From the cell containing the given text, extract its center point as [X, Y] coordinate. 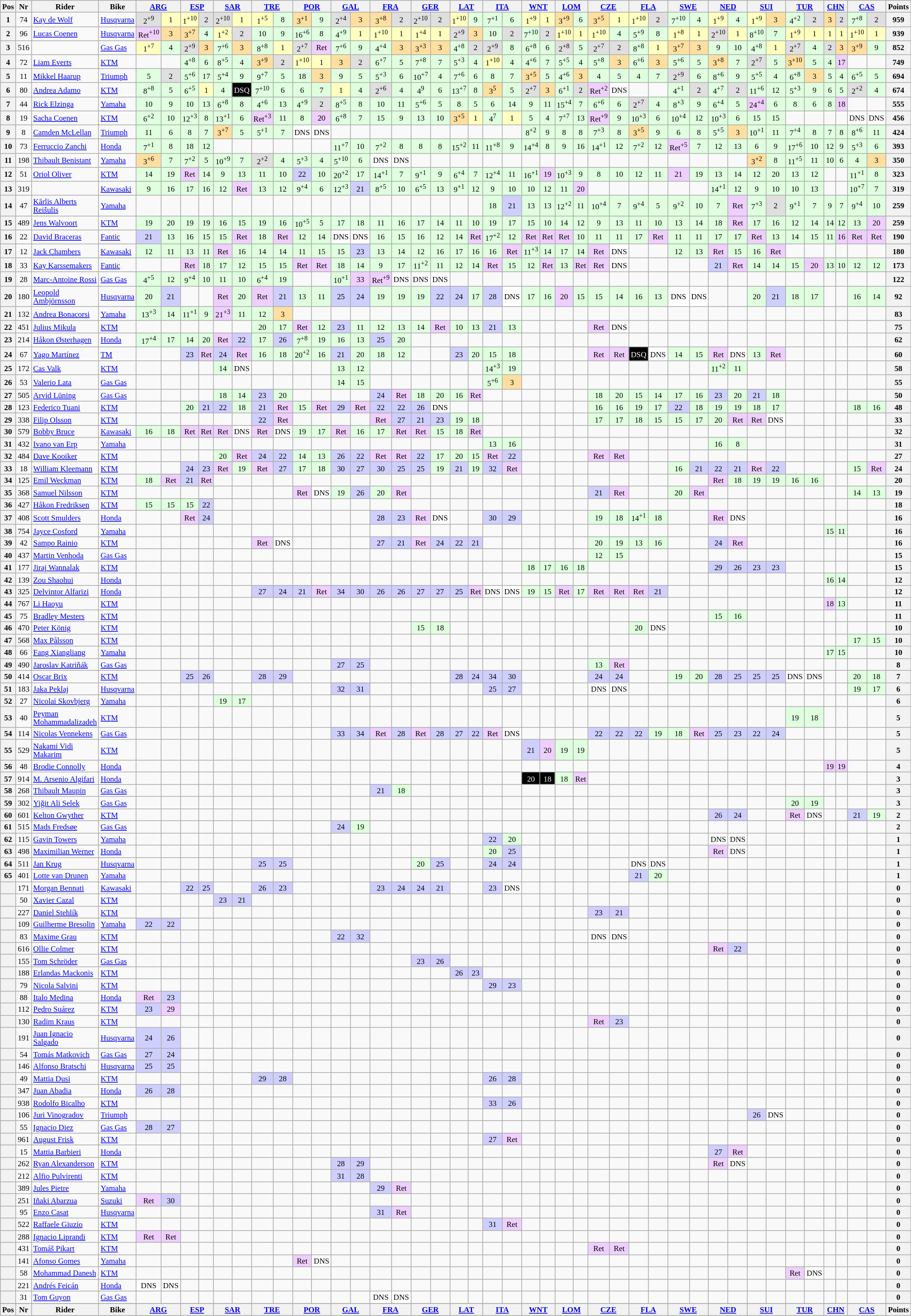
15+4 [564, 104]
Sacha Coenen [65, 118]
10+9 [223, 160]
3+10 [795, 62]
130 [23, 1021]
Leopold Ambjörnsson [65, 296]
Mohammad Danesh [65, 1273]
Håkon Østerhagen [65, 340]
456 [898, 118]
268 [23, 790]
11+8 [493, 146]
Oscar Brix [65, 677]
125 [23, 480]
155 [23, 961]
Martin Venhoda [65, 555]
132 [23, 314]
79 [23, 985]
3+2 [757, 160]
6+2 [149, 118]
9+2 [678, 205]
1+2 [223, 33]
221 [23, 1285]
Tom Schröder [65, 961]
Bobby Bruce [65, 431]
Nakami Vidi Makarim [65, 750]
24+4 [757, 104]
21+3 [223, 314]
674 [898, 90]
183 [23, 689]
Jack Chambers [65, 251]
92 [898, 296]
Daniel Stehlík [65, 912]
61 [8, 827]
Mikkel Haarup [65, 76]
177 [23, 567]
767 [23, 603]
Cas Valk [65, 368]
139 [23, 579]
Federico Tuani [65, 407]
73 [23, 146]
347 [23, 1091]
1+5 [262, 19]
17+2 [493, 237]
Jens Walvoort [65, 223]
Nicolai Skovbjerg [65, 701]
36 [8, 505]
749 [898, 62]
Alfio Pulvirenti [65, 1175]
4+7 [718, 90]
66 [23, 652]
38 [8, 531]
Andrea Adamo [65, 90]
Afonso Gomes [65, 1261]
67 [23, 354]
6+7 [381, 62]
Zou Shaohui [65, 579]
401 [23, 876]
368 [23, 492]
3+6 [149, 160]
Delvintor Alfarizi [65, 591]
Iñaki Abarzua [65, 1200]
515 [23, 827]
338 [23, 419]
Yiğit Ali Selek [65, 802]
64 [8, 863]
Ret+3 [262, 118]
601 [23, 815]
938 [23, 1103]
37 [8, 518]
8+10 [757, 33]
Rick Elzinga [65, 104]
Guilherme Bresolin [65, 924]
522 [23, 1224]
939 [898, 33]
Suzuki [118, 1200]
16+1 [531, 174]
Dave Kooiker [65, 456]
Ignacio Liprandi [65, 1236]
45 [8, 616]
Tomáš Pikart [65, 1249]
Nicola Salvini [65, 985]
12+2 [564, 205]
Yago Martínez [65, 354]
Mattia Barbieri [65, 1151]
Arvid Lüning [65, 395]
Brodie Connolly [65, 766]
Juri Vinogradov [65, 1115]
16+6 [302, 33]
171 [23, 888]
96 [23, 33]
106 [23, 1115]
212 [23, 1175]
Morgan Bennati [65, 888]
5+9 [639, 33]
511 [23, 863]
568 [23, 640]
Ignacio Diez [65, 1127]
David Braceras [65, 237]
1+7 [149, 48]
431 [23, 1249]
Kelton Gwyther [65, 815]
95 [23, 1212]
Ferruccio Zanchi [65, 146]
TM [118, 354]
Fang Xiangliang [65, 652]
123 [23, 407]
694 [898, 76]
William Kleemann [65, 468]
11+5 [795, 160]
11+7 [341, 146]
74 [23, 19]
8+2 [531, 132]
4+5 [149, 279]
188 [23, 973]
14+3 [493, 368]
13+3 [149, 314]
5+8 [599, 62]
Ryan Alexanderson [65, 1163]
Italo Medina [65, 997]
Camden McLellan [65, 132]
555 [898, 104]
Lucas Coenen [65, 33]
529 [23, 750]
490 [23, 664]
Jaroslav Katriňák [65, 664]
65 [8, 876]
Jiraj Wannalak [65, 567]
323 [898, 174]
389 [23, 1188]
470 [23, 628]
Ret+5 [678, 146]
Marc-Antoine Rossi [65, 279]
Emil Weckman [65, 480]
59 [8, 802]
Enzo Casat [65, 1212]
41 [8, 567]
505 [23, 395]
2+4 [341, 19]
Erlandas Mackonis [65, 973]
Jan Krug [65, 863]
227 [23, 912]
Peyman Mohammadalizadeh [65, 717]
80 [23, 90]
43 [8, 591]
Juan Ignacio Salgado [65, 1038]
Tom Guyon [65, 1297]
56 [8, 766]
8+3 [678, 104]
4+4 [381, 48]
424 [898, 132]
3+3 [421, 48]
288 [23, 1236]
Thibault Maupin [65, 790]
13+7 [459, 90]
17+6 [795, 146]
Radim Kraus [65, 1021]
11+6 [757, 90]
72 [23, 62]
39 [8, 543]
57 [8, 778]
Nicolas Vennekens [65, 733]
Håkon Fredriksen [65, 505]
754 [23, 531]
Ret+2 [599, 90]
15+2 [459, 146]
Kārlis Alberts Reišulis [65, 205]
616 [23, 949]
437 [23, 555]
414 [23, 677]
498 [23, 851]
451 [23, 327]
Ret+10 [149, 33]
Maxime Grau [65, 937]
Sampo Rainio [65, 543]
Kay de Wolf [65, 19]
198 [23, 160]
1+8 [678, 33]
5+1 [262, 132]
115 [23, 839]
190 [898, 237]
Peter König [65, 628]
52 [8, 701]
408 [23, 518]
August Frisk [65, 1139]
Filip Olsson [65, 419]
Alfonso Bratschi [65, 1066]
14+4 [531, 146]
961 [23, 1139]
88 [23, 997]
5+4 [223, 76]
172 [23, 368]
Li Haoyu [65, 603]
191 [23, 1038]
2+8 [564, 48]
112 [23, 1009]
1+4 [421, 33]
6+1 [564, 90]
7+4 [795, 132]
114 [23, 733]
173 [898, 265]
302 [23, 802]
Oriol Oliver [65, 174]
Rodolfo Bicalho [65, 1103]
516 [23, 48]
46 [8, 628]
7+7 [564, 118]
3+1 [302, 19]
Jayce Cosford [65, 531]
Jaka Peklaj [65, 689]
959 [898, 19]
325 [23, 591]
Mattia Dusi [65, 1078]
Mads Fredsøe [65, 827]
Max Pålsson [65, 640]
4+2 [795, 19]
852 [898, 48]
122 [898, 279]
Valerio Lata [65, 382]
427 [23, 505]
12+4 [493, 174]
Andrea Bonacorsi [65, 314]
5+10 [341, 160]
393 [898, 146]
489 [23, 223]
M. Arsenio Algifari [65, 778]
Ivano van Erp [65, 444]
214 [23, 340]
Liam Everts [65, 62]
Raffaele Giuzio [65, 1224]
10+5 [302, 223]
Gavin Towers [65, 839]
Bradley Mesters [65, 616]
432 [23, 444]
Scott Smulders [65, 518]
Ollie Colmer [65, 949]
Tomás Matkovich [65, 1054]
Juan Abadia [65, 1091]
2+6 [381, 90]
11+3 [531, 251]
17+4 [149, 340]
Jules Pietre [65, 1188]
350 [898, 160]
146 [23, 1066]
Pedro Suárez [65, 1009]
Maximilian Werner [65, 851]
141 [23, 1261]
Andrés Feicán [65, 1285]
Kay Karssemakers [65, 265]
Lotte van Drunen [65, 876]
Samuel Nilsson [65, 492]
484 [23, 456]
914 [23, 778]
Xavier Cazal [65, 900]
63 [8, 851]
262 [23, 1163]
13+1 [223, 118]
9+7 [262, 76]
109 [23, 924]
4+1 [678, 90]
Julius Mikula [65, 327]
Thibault Benistant [65, 160]
579 [23, 431]
251 [23, 1200]
